From the cell containing the given text, extract its center point as [x, y] coordinate. 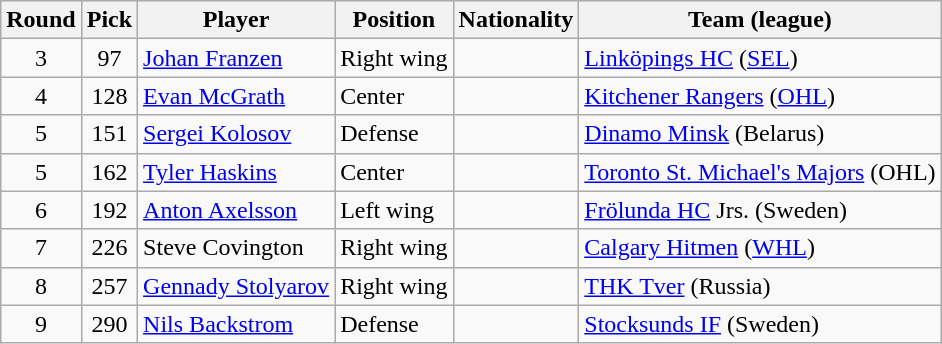
Left wing [394, 210]
290 [109, 324]
Stocksunds IF (Sweden) [760, 324]
Nationality [516, 20]
8 [41, 286]
9 [41, 324]
Frölunda HC Jrs. (Sweden) [760, 210]
Linköpings HC (SEL) [760, 58]
162 [109, 172]
151 [109, 134]
Kitchener Rangers (OHL) [760, 96]
Calgary Hitmen (WHL) [760, 248]
6 [41, 210]
Round [41, 20]
Gennady Stolyarov [236, 286]
128 [109, 96]
257 [109, 286]
97 [109, 58]
Tyler Haskins [236, 172]
3 [41, 58]
Johan Franzen [236, 58]
226 [109, 248]
Team (league) [760, 20]
Nils Backstrom [236, 324]
Position [394, 20]
4 [41, 96]
Pick [109, 20]
Sergei Kolosov [236, 134]
THK Tver (Russia) [760, 286]
Anton Axelsson [236, 210]
Evan McGrath [236, 96]
Toronto St. Michael's Majors (OHL) [760, 172]
7 [41, 248]
Dinamo Minsk (Belarus) [760, 134]
192 [109, 210]
Steve Covington [236, 248]
Player [236, 20]
